Return the [x, y] coordinate for the center point of the cell that contains the specified text.  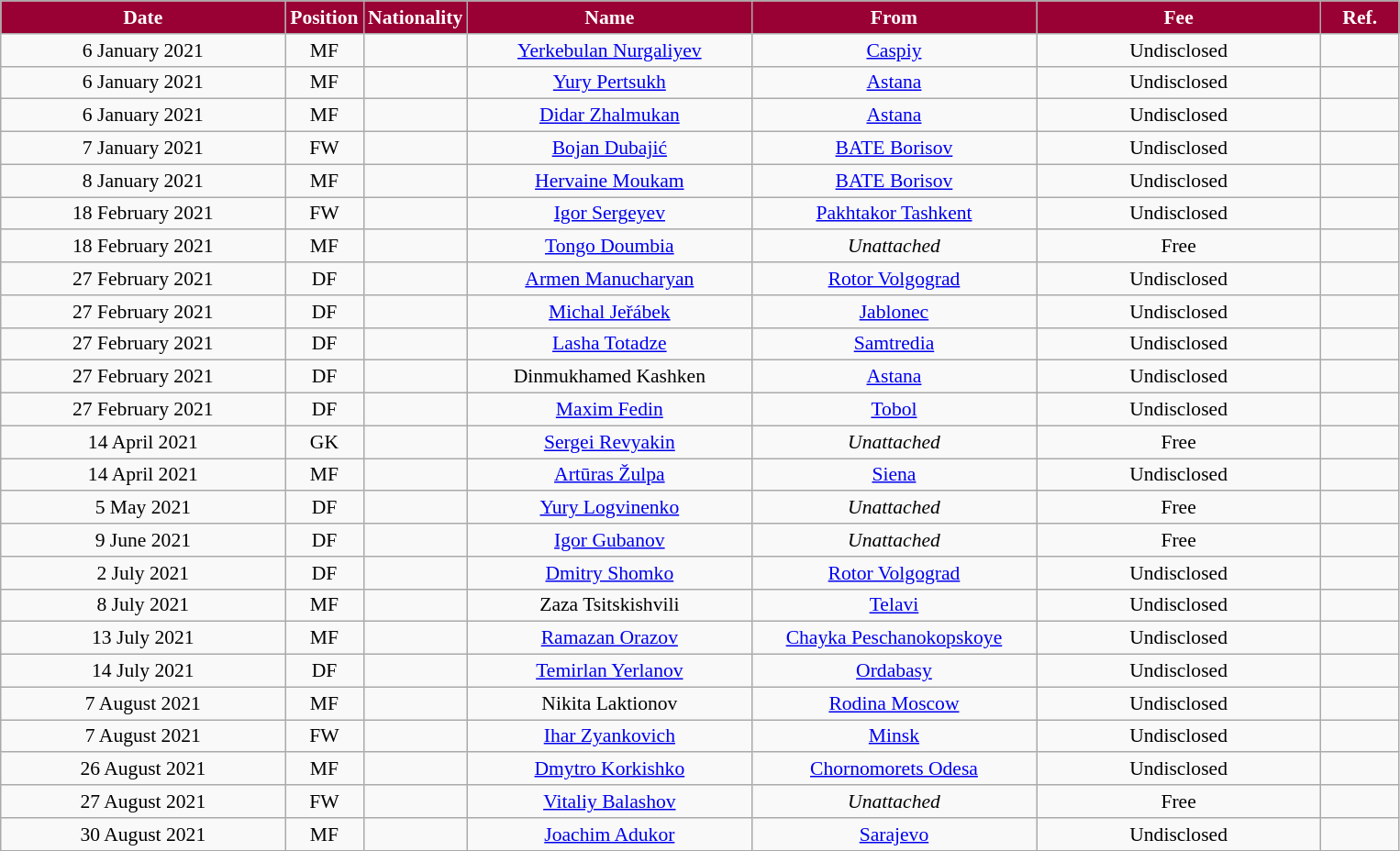
Maxim Fedin [609, 410]
Artūras Žulpa [609, 475]
Yury Pertsukh [609, 83]
Nationality [415, 17]
GK [325, 442]
Caspiy [894, 50]
Didar Zhalmukan [609, 116]
Dmitry Shomko [609, 573]
Sergei Revyakin [609, 442]
Vitaliy Balashov [609, 801]
Ihar Zyankovich [609, 736]
Date [143, 17]
Zaza Tsitskishvili [609, 605]
Minsk [894, 736]
Chornomorets Odesa [894, 769]
Yury Logvinenko [609, 508]
Chayka Peschanokopskoye [894, 638]
Tongo Doumbia [609, 247]
8 January 2021 [143, 181]
Armen Manucharyan [609, 279]
Dmytro Korkishko [609, 769]
Ordabasy [894, 671]
From [894, 17]
5 May 2021 [143, 508]
Lasha Totadze [609, 344]
Telavi [894, 605]
Igor Sergeyev [609, 214]
Jablonec [894, 312]
8 July 2021 [143, 605]
Michal Jeřábek [609, 312]
Sarajevo [894, 834]
30 August 2021 [143, 834]
Position [325, 17]
Temirlan Yerlanov [609, 671]
Fee [1179, 17]
Rodina Moscow [894, 703]
Tobol [894, 410]
Samtredia [894, 344]
Igor Gubanov [609, 540]
26 August 2021 [143, 769]
Nikita Laktionov [609, 703]
Yerkebulan Nurgaliyev [609, 50]
Name [609, 17]
2 July 2021 [143, 573]
9 June 2021 [143, 540]
Bojan Dubajić [609, 149]
Ramazan Orazov [609, 638]
13 July 2021 [143, 638]
Dinmukhamed Kashken [609, 377]
7 January 2021 [143, 149]
Joachim Adukor [609, 834]
14 July 2021 [143, 671]
Pakhtakor Tashkent [894, 214]
27 August 2021 [143, 801]
Siena [894, 475]
Ref. [1360, 17]
Hervaine Moukam [609, 181]
